Provide the [X, Y] coordinate of the cell's center where the given text is located.  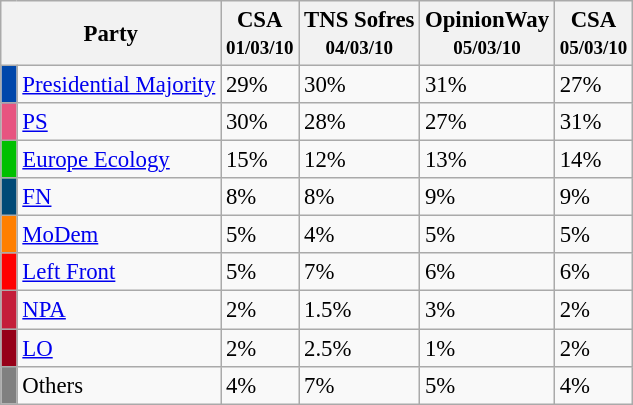
Others [119, 385]
MoDem [119, 235]
1.5% [360, 310]
PS [119, 122]
OpinionWay05/03/10 [488, 34]
13% [488, 160]
Presidential Majority [119, 85]
TNS Sofres04/03/10 [360, 34]
Left Front [119, 273]
29% [260, 85]
28% [360, 122]
LO [119, 348]
CSA01/03/10 [260, 34]
14% [593, 160]
1% [488, 348]
3% [488, 310]
FN [119, 197]
Party [111, 34]
CSA05/03/10 [593, 34]
15% [260, 160]
NPA [119, 310]
12% [360, 160]
Europe Ecology [119, 160]
2.5% [360, 348]
